Scan for the cell matching the given text and deliver its [X, Y] coordinate at center. 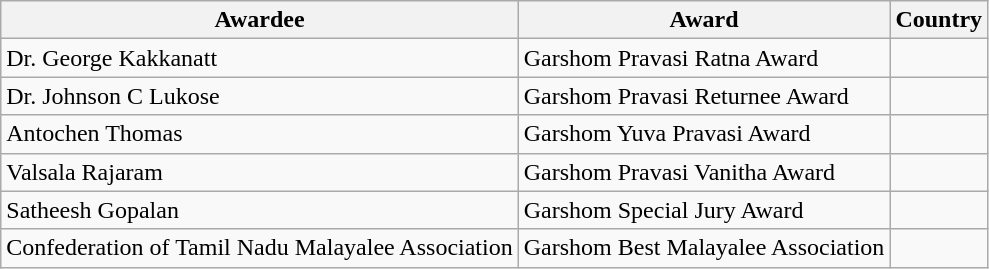
Award [704, 20]
Satheesh Gopalan [260, 210]
Valsala Rajaram [260, 172]
Garshom Special Jury Award [704, 210]
Dr. Johnson C Lukose [260, 96]
Confederation of Tamil Nadu Malayalee Association [260, 248]
Garshom Best Malayalee Association [704, 248]
Garshom Pravasi Returnee Award [704, 96]
Country [939, 20]
Garshom Yuva Pravasi Award [704, 134]
Dr. George Kakkanatt [260, 58]
Garshom Pravasi Vanitha Award [704, 172]
Garshom Pravasi Ratna Award [704, 58]
Awardee [260, 20]
Antochen Thomas [260, 134]
